Return (x, y) of the center of cell containing provided text 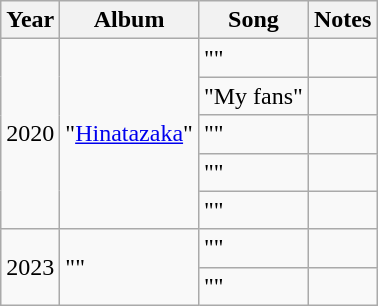
"Hinatazaka" (130, 134)
"My fans" (253, 96)
Notes (342, 20)
Song (253, 20)
2020 (30, 134)
Album (130, 20)
Year (30, 20)
2023 (30, 267)
